Provide the [x, y] coordinate of the cell's center where the given text is located.  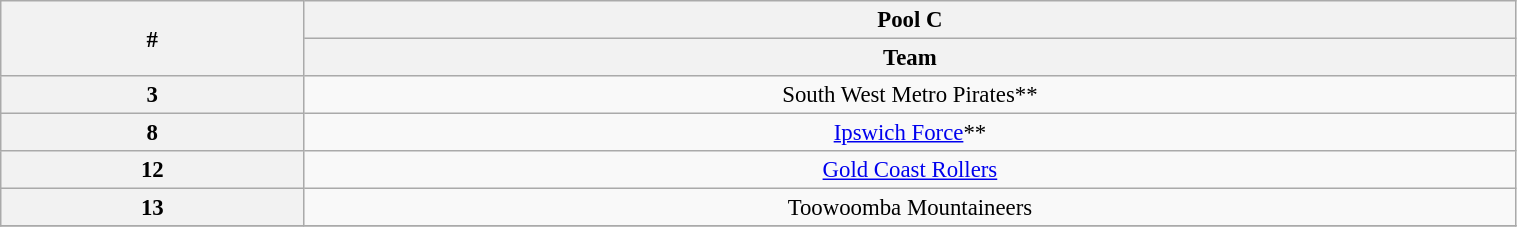
Ipswich Force** [910, 133]
3 [152, 95]
13 [152, 208]
# [152, 38]
Team [910, 58]
8 [152, 133]
Toowoomba Mountaineers [910, 208]
12 [152, 170]
Gold Coast Rollers [910, 170]
Pool C [910, 20]
South West Metro Pirates** [910, 95]
